Pinpoint the cell where the given text exists, returning its [X, Y] midpoint coordinate. 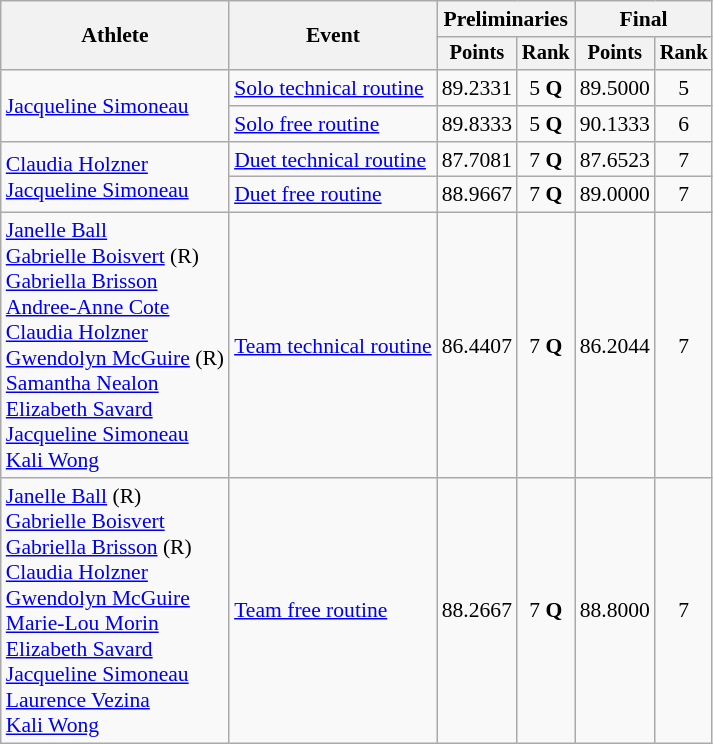
Athlete [115, 36]
Final [644, 19]
88.9667 [477, 195]
89.5000 [615, 88]
5 [684, 88]
6 [684, 124]
88.8000 [615, 610]
Team free routine [333, 610]
Jacqueline Simoneau [115, 106]
Team technical routine [333, 346]
89.0000 [615, 195]
89.2331 [477, 88]
87.7081 [477, 160]
86.4407 [477, 346]
89.8333 [477, 124]
Claudia HolznerJacqueline Simoneau [115, 178]
Preliminaries [506, 19]
Event [333, 36]
Solo free routine [333, 124]
86.2044 [615, 346]
Solo technical routine [333, 88]
88.2667 [477, 610]
Duet technical routine [333, 160]
90.1333 [615, 124]
Duet free routine [333, 195]
87.6523 [615, 160]
